Identify which cell holds the provided text, then report its (X, Y) central coordinate. 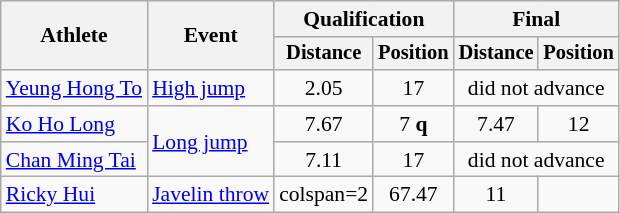
7.11 (324, 160)
67.47 (413, 195)
Qualification (364, 19)
7.47 (496, 124)
2.05 (324, 88)
Chan Ming Tai (74, 160)
High jump (210, 88)
7 q (413, 124)
Ricky Hui (74, 195)
Yeung Hong To (74, 88)
colspan=2 (324, 195)
Final (536, 19)
Ko Ho Long (74, 124)
Athlete (74, 36)
7.67 (324, 124)
12 (578, 124)
Long jump (210, 142)
Javelin throw (210, 195)
Event (210, 36)
11 (496, 195)
